Return (x, y) of the center of cell containing provided text 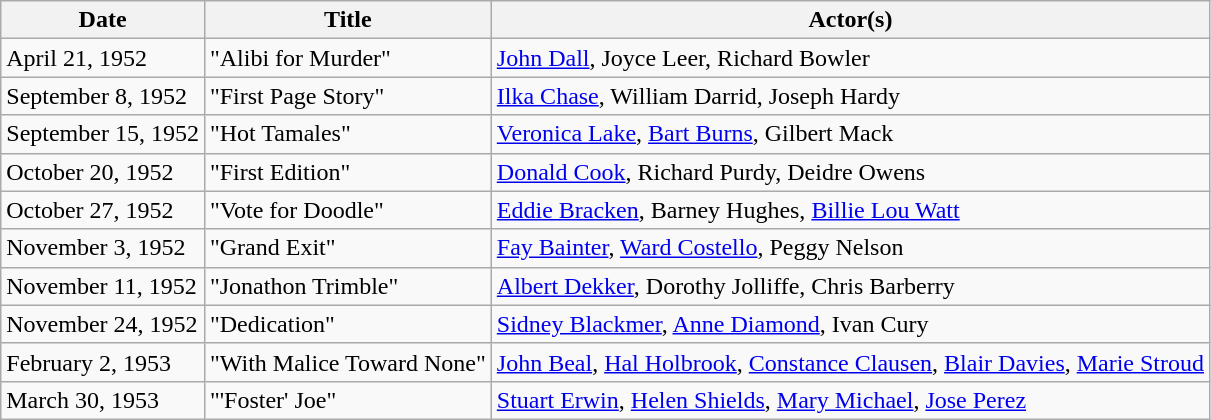
"Dedication" (348, 324)
"'Foster' Joe" (348, 400)
November 3, 1952 (103, 248)
Title (348, 20)
"Hot Tamales" (348, 134)
Actor(s) (850, 20)
John Beal, Hal Holbrook, Constance Clausen, Blair Davies, Marie Stroud (850, 362)
Donald Cook, Richard Purdy, Deidre Owens (850, 172)
Date (103, 20)
March 30, 1953 (103, 400)
September 8, 1952 (103, 96)
February 2, 1953 (103, 362)
Fay Bainter, Ward Costello, Peggy Nelson (850, 248)
"First Edition" (348, 172)
October 20, 1952 (103, 172)
"First Page Story" (348, 96)
Sidney Blackmer, Anne Diamond, Ivan Cury (850, 324)
October 27, 1952 (103, 210)
"Alibi for Murder" (348, 58)
November 11, 1952 (103, 286)
"Jonathon Trimble" (348, 286)
John Dall, Joyce Leer, Richard Bowler (850, 58)
Veronica Lake, Bart Burns, Gilbert Mack (850, 134)
"With Malice Toward None" (348, 362)
"Vote for Doodle" (348, 210)
September 15, 1952 (103, 134)
"Grand Exit" (348, 248)
November 24, 1952 (103, 324)
Stuart Erwin, Helen Shields, Mary Michael, Jose Perez (850, 400)
Eddie Bracken, Barney Hughes, Billie Lou Watt (850, 210)
Albert Dekker, Dorothy Jolliffe, Chris Barberry (850, 286)
Ilka Chase, William Darrid, Joseph Hardy (850, 96)
April 21, 1952 (103, 58)
